Scan for the cell matching the given text and deliver its (X, Y) coordinate at center. 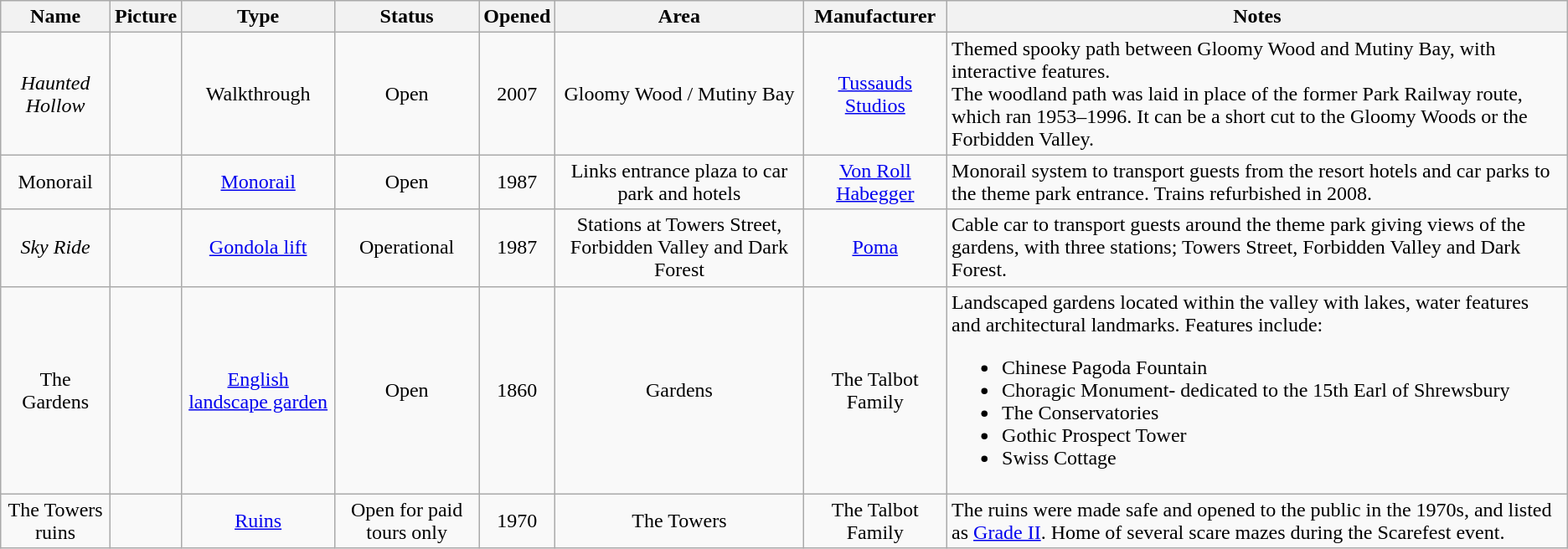
2007 (518, 94)
Operational (407, 248)
Gondola lift (258, 248)
Open for paid tours only (407, 521)
Poma (875, 248)
Ruins (258, 521)
The Towers (679, 521)
The ruins were made safe and opened to the public in the 1970s, and listed as Grade II. Home of several scare mazes during the Scarefest event. (1258, 521)
Name (55, 17)
Type (258, 17)
Haunted Hollow (55, 94)
Notes (1258, 17)
Manufacturer (875, 17)
The Gardens (55, 390)
Area (679, 17)
English landscape garden (258, 390)
1970 (518, 521)
Sky Ride (55, 248)
Monorail system to transport guests from the resort hotels and car parks to the theme park entrance. Trains refurbished in 2008. (1258, 182)
Opened (518, 17)
Status (407, 17)
Tussauds Studios (875, 94)
Gardens (679, 390)
Walkthrough (258, 94)
Von Roll Habegger (875, 182)
Picture (146, 17)
Gloomy Wood / Mutiny Bay (679, 94)
1860 (518, 390)
Stations at Towers Street, Forbidden Valley and Dark Forest (679, 248)
The Towers ruins (55, 521)
Links entrance plaza to car park and hotels (679, 182)
